Return the [x, y] coordinate for the center point of the cell that contains the specified text.  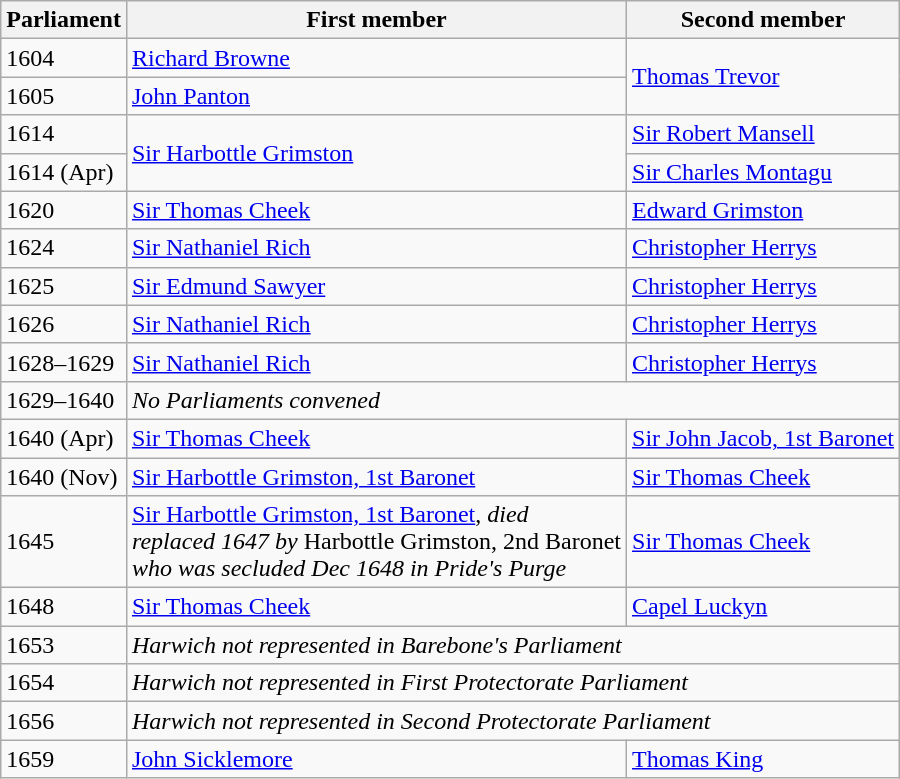
1645 [64, 542]
Sir Edmund Sawyer [376, 286]
Capel Luckyn [764, 607]
Parliament [64, 20]
1628–1629 [64, 362]
1614 [64, 134]
1640 (Apr) [64, 438]
1620 [64, 210]
Thomas King [764, 759]
1625 [64, 286]
Richard Browne [376, 58]
1629–1640 [64, 400]
1614 (Apr) [64, 172]
Sir Harbottle Grimston, 1st Baronet, died replaced 1647 by Harbottle Grimston, 2nd Baronet who was secluded Dec 1648 in Pride's Purge [376, 542]
1605 [64, 96]
Sir Harbottle Grimston [376, 153]
No Parliaments convened [512, 400]
Sir Harbottle Grimston, 1st Baronet [376, 477]
Thomas Trevor [764, 77]
Second member [764, 20]
1653 [64, 645]
Edward Grimston [764, 210]
1626 [64, 324]
Harwich not represented in Second Protectorate Parliament [512, 721]
Harwich not represented in Barebone's Parliament [512, 645]
1604 [64, 58]
1656 [64, 721]
Sir Charles Montagu [764, 172]
1648 [64, 607]
John Sicklemore [376, 759]
1640 (Nov) [64, 477]
Sir Robert Mansell [764, 134]
1659 [64, 759]
1654 [64, 683]
First member [376, 20]
Sir John Jacob, 1st Baronet [764, 438]
Harwich not represented in First Protectorate Parliament [512, 683]
1624 [64, 248]
John Panton [376, 96]
